Find where the given text appears and provide that cell's center as (X, Y) coordinate. 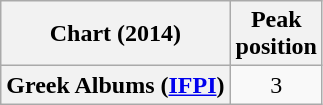
Chart (2014) (116, 34)
Peakposition (276, 34)
Greek Albums (IFPI) (116, 85)
3 (276, 85)
